Return the [x, y] coordinate for the center point of the cell that contains the specified text.  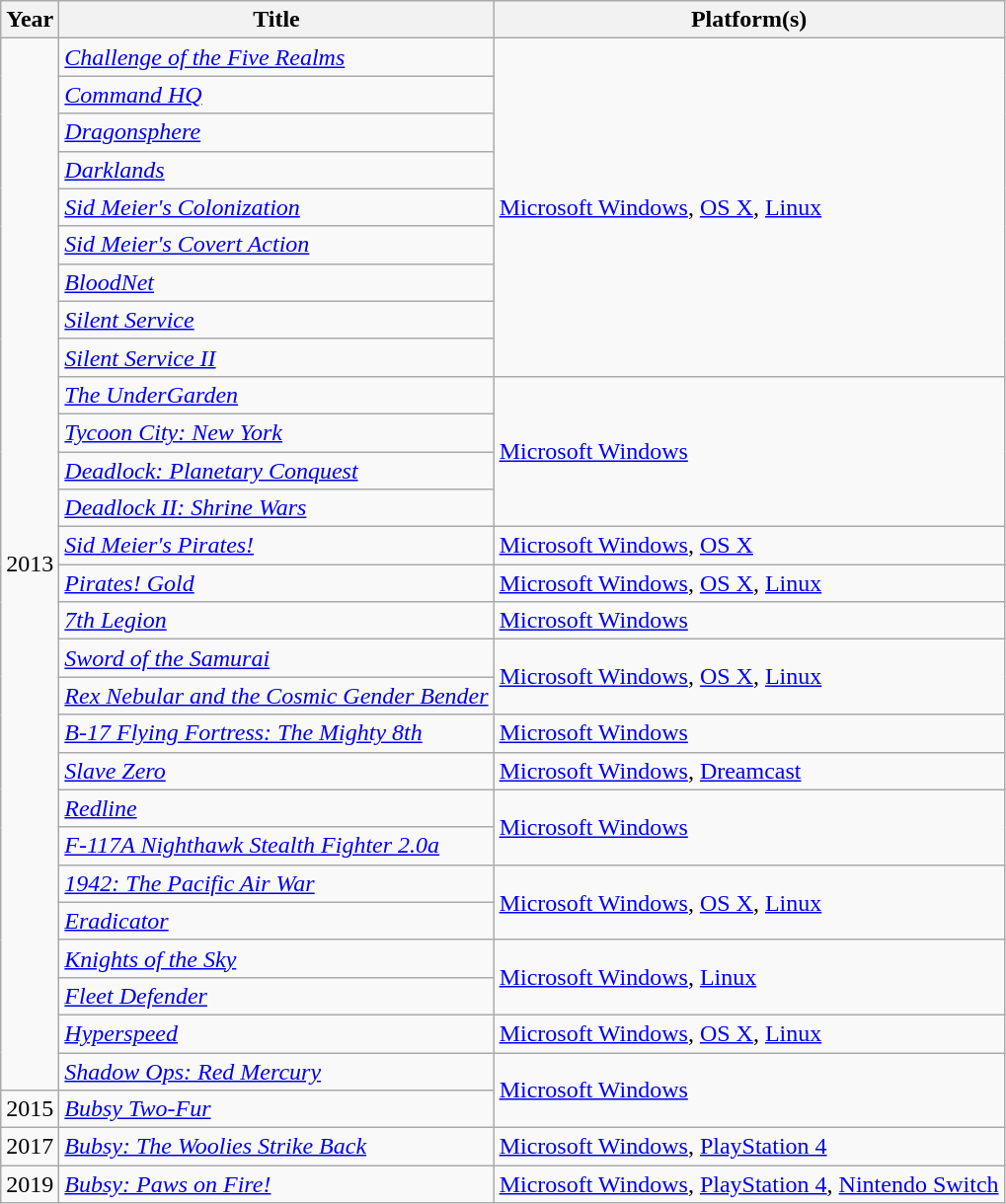
2019 [30, 1184]
Dragonsphere [276, 132]
Platform(s) [748, 20]
Bubsy Two-Fur [276, 1109]
Deadlock II: Shrine Wars [276, 508]
Darklands [276, 170]
Silent Service II [276, 357]
Bubsy: Paws on Fire! [276, 1184]
Hyperspeed [276, 1033]
Bubsy: The Woolies Strike Back [276, 1147]
Year [30, 20]
BloodNet [276, 282]
Slave Zero [276, 771]
7th Legion [276, 621]
Eradicator [276, 921]
Fleet Defender [276, 996]
Microsoft Windows, PlayStation 4 [748, 1147]
Deadlock: Planetary Conquest [276, 471]
B-17 Flying Fortress: The Mighty 8th [276, 733]
Sid Meier's Pirates! [276, 546]
2013 [30, 564]
F-117A Nighthawk Stealth Fighter 2.0a [276, 846]
Challenge of the Five Realms [276, 57]
Pirates! Gold [276, 583]
Command HQ [276, 95]
Knights of the Sky [276, 958]
Tycoon City: New York [276, 432]
The UnderGarden [276, 395]
Rex Nebular and the Cosmic Gender Bender [276, 696]
Redline [276, 808]
Silent Service [276, 320]
Title [276, 20]
Microsoft Windows, OS X [748, 546]
2017 [30, 1147]
Sword of the Samurai [276, 658]
Microsoft Windows, PlayStation 4, Nintendo Switch [748, 1184]
Microsoft Windows, Linux [748, 977]
Shadow Ops: Red Mercury [276, 1071]
Sid Meier's Covert Action [276, 245]
1942: The Pacific Air War [276, 883]
2015 [30, 1109]
Sid Meier's Colonization [276, 207]
Microsoft Windows, Dreamcast [748, 771]
